Extract the [x, y] coordinate from the center of the cell holding the provided text.  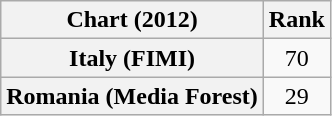
Chart (2012) [132, 20]
Romania (Media Forest) [132, 96]
29 [296, 96]
70 [296, 58]
Rank [296, 20]
Italy (FIMI) [132, 58]
